Identify which cell holds the provided text, then report its (X, Y) central coordinate. 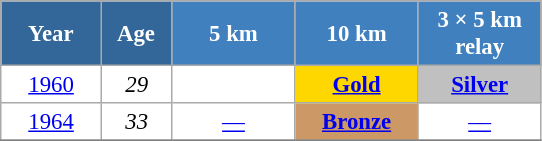
Year (52, 34)
Gold (356, 85)
Age (136, 34)
1964 (52, 122)
5 km (234, 34)
3 × 5 km relay (480, 34)
Silver (480, 85)
33 (136, 122)
10 km (356, 34)
1960 (52, 85)
29 (136, 85)
Bronze (356, 122)
